From the cell containing the given text, extract its center point as (x, y) coordinate. 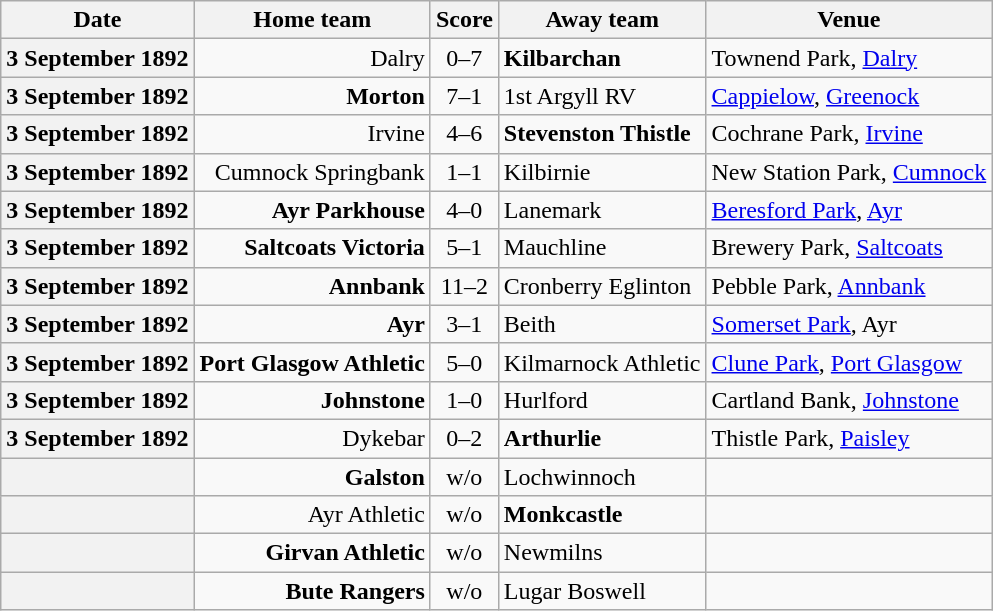
Bute Rangers (312, 591)
Clune Park, Port Glasgow (849, 362)
Lochwinnoch (602, 477)
0–7 (464, 58)
Kilmarnock Athletic (602, 362)
Cappielow, Greenock (849, 96)
Arthurlie (602, 438)
Irvine (312, 134)
1st Argyll RV (602, 96)
Pebble Park, Annbank (849, 286)
Galston (312, 477)
Lugar Boswell (602, 591)
Home team (312, 20)
1–1 (464, 172)
Saltcoats Victoria (312, 248)
Cronberry Eglinton (602, 286)
Mauchline (602, 248)
Ayr Athletic (312, 515)
Stevenston Thistle (602, 134)
Brewery Park, Saltcoats (849, 248)
Girvan Athletic (312, 553)
Annbank (312, 286)
Ayr Parkhouse (312, 210)
Newmilns (602, 553)
5–1 (464, 248)
Kilbirnie (602, 172)
Date (98, 20)
Cochrane Park, Irvine (849, 134)
7–1 (464, 96)
4–0 (464, 210)
Score (464, 20)
5–0 (464, 362)
Monkcastle (602, 515)
0–2 (464, 438)
Cumnock Springbank (312, 172)
3–1 (464, 324)
Away team (602, 20)
Beresford Park, Ayr (849, 210)
Johnstone (312, 400)
Lanemark (602, 210)
New Station Park, Cumnock (849, 172)
Port Glasgow Athletic (312, 362)
Cartland Bank, Johnstone (849, 400)
Townend Park, Dalry (849, 58)
Beith (602, 324)
11–2 (464, 286)
4–6 (464, 134)
Dykebar (312, 438)
Dalry (312, 58)
Somerset Park, Ayr (849, 324)
1–0 (464, 400)
Ayr (312, 324)
Morton (312, 96)
Kilbarchan (602, 58)
Hurlford (602, 400)
Venue (849, 20)
Thistle Park, Paisley (849, 438)
